Detect which cell encompasses the target text, then output its [X, Y] center coordinate. 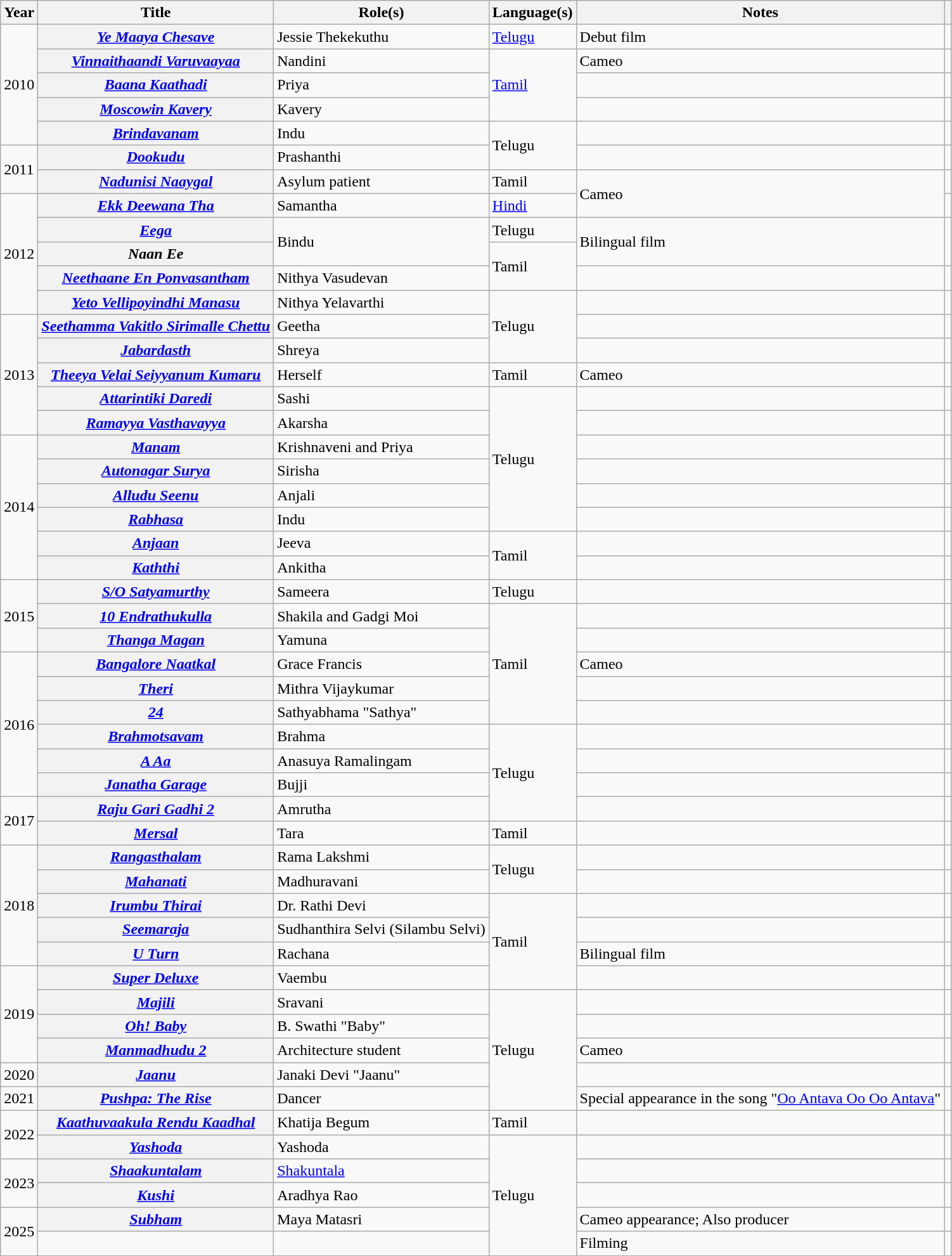
Attarintiki Daredi [156, 399]
Special appearance in the song "Oo Antava Oo Oo Antava" [760, 1099]
Sirisha [382, 471]
2020 [19, 1075]
Rangasthalam [156, 857]
Sravani [382, 1002]
Alludu Seenu [156, 495]
Dr. Rathi Devi [382, 905]
Shreya [382, 351]
Prashanthi [382, 157]
Kaththi [156, 567]
Neethaane En Ponvasantham [156, 278]
U Turn [156, 954]
Shakuntala [382, 1171]
B. Swathi "Baby" [382, 1026]
Irumbu Thirai [156, 905]
Language(s) [532, 13]
Super Deluxe [156, 978]
Sameera [382, 592]
2019 [19, 1014]
2016 [19, 724]
2018 [19, 905]
Debut film [760, 37]
2010 [19, 85]
2014 [19, 507]
Anjaan [156, 543]
Dancer [382, 1099]
Eega [156, 230]
Maya Matasri [382, 1219]
2017 [19, 821]
Kushi [156, 1195]
Mersal [156, 833]
Brahma [382, 737]
Rama Lakshmi [382, 857]
Vinnaithaandi Varuvaayaa [156, 61]
Brahmotsavam [156, 737]
S/O Satyamurthy [156, 592]
Krishnaveni and Priya [382, 447]
Theri [156, 688]
Nithya Yelavarthi [382, 302]
Pushpa: The Rise [156, 1099]
Notes [760, 13]
Janatha Garage [156, 785]
Sudhanthira Selvi (Silambu Selvi) [382, 929]
Manmadhudu 2 [156, 1050]
Seemaraja [156, 929]
Shakila and Gadgi Moi [382, 616]
Cameo appearance; Also producer [760, 1219]
Theeya Velai Seiyyanum Kumaru [156, 375]
Rabhasa [156, 519]
Jaanu [156, 1075]
Filming [760, 1243]
Akarsha [382, 423]
Asylum patient [382, 181]
Raju Gari Gadhi 2 [156, 809]
Samantha [382, 205]
Naan Ee [156, 254]
Year [19, 13]
2011 [19, 169]
2013 [19, 375]
2023 [19, 1183]
Autonagar Surya [156, 471]
24 [156, 713]
Ramayya Vasthavayya [156, 423]
Janaki Devi "Jaanu" [382, 1075]
Sashi [382, 399]
2012 [19, 254]
Sathyabhama "Sathya" [382, 713]
Jeeva [382, 543]
Hindi [532, 205]
Tara [382, 833]
Rachana [382, 954]
Vaembu [382, 978]
2021 [19, 1099]
Yeto Vellipoyindhi Manasu [156, 302]
2025 [19, 1231]
Anasuya Ramalingam [382, 761]
Ankitha [382, 567]
Oh! Baby [156, 1026]
Ekk Deewana Tha [156, 205]
Mahanati [156, 881]
A Aa [156, 761]
Herself [382, 375]
Nandini [382, 61]
Subham [156, 1219]
Dookudu [156, 157]
Jabardasth [156, 351]
Bangalore Naatkal [156, 664]
Khatija Begum [382, 1123]
Anjali [382, 495]
Kavery [382, 109]
Aradhya Rao [382, 1195]
Manam [156, 447]
2015 [19, 616]
Title [156, 13]
Mithra Vijaykumar [382, 688]
Ye Maaya Chesave [156, 37]
Nadunisi Naaygal [156, 181]
Priya [382, 85]
Majili [156, 1002]
Moscowin Kavery [156, 109]
10 Endrathukulla [156, 616]
Jessie Thekekuthu [382, 37]
Kaathuvaakula Rendu Kaadhal [156, 1123]
Role(s) [382, 13]
Baana Kaathadi [156, 85]
Seethamma Vakitlo Sirimalle Chettu [156, 327]
Bujji [382, 785]
Yamuna [382, 640]
2022 [19, 1135]
Bindu [382, 242]
Nithya Vasudevan [382, 278]
Grace Francis [382, 664]
Geetha [382, 327]
Amrutha [382, 809]
Madhuravani [382, 881]
Shaakuntalam [156, 1171]
Brindavanam [156, 133]
Thanga Magan [156, 640]
Architecture student [382, 1050]
